Determine the [X, Y] coordinate at the center of the cell enclosing the given text.  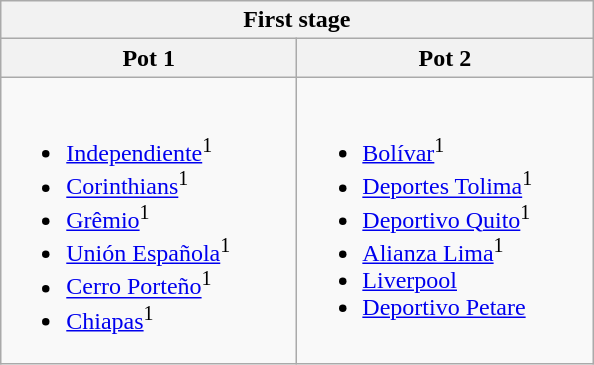
Pot 2 [445, 58]
First stage [297, 20]
Pot 1 [149, 58]
Independiente1 Corinthians1 Grêmio1 Unión Española1 Cerro Porteño1 Chiapas1 [149, 220]
Bolívar1 Deportes Tolima1 Deportivo Quito1 Alianza Lima1 Liverpool Deportivo Petare [445, 220]
